Return [X, Y] of the center of cell containing provided text 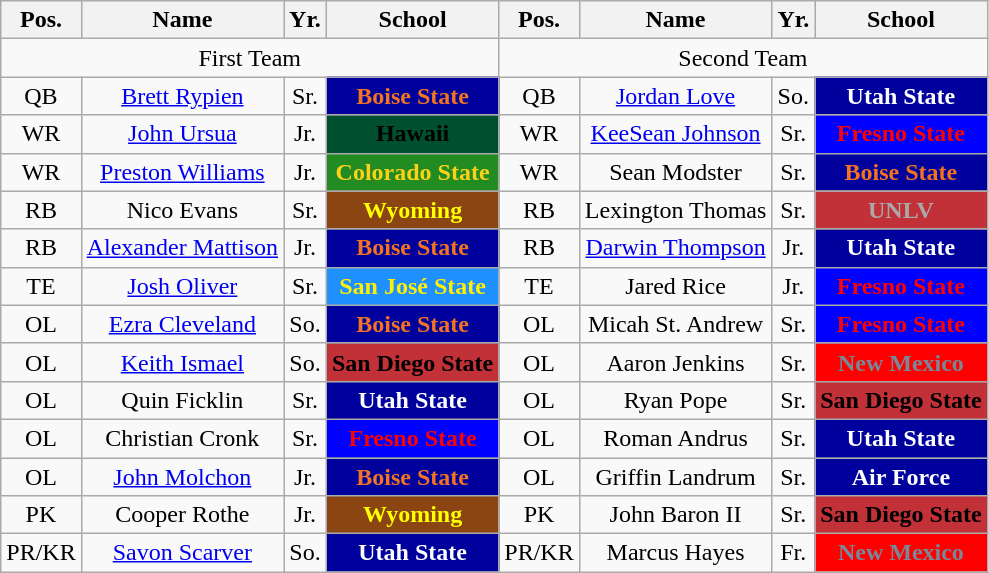
Nico Evans [182, 210]
KeeSean Johnson [676, 134]
UNLV [901, 210]
Second Team [743, 58]
First Team [250, 58]
Keith Ismael [182, 362]
Griffin Landrum [676, 477]
Micah St. Andrew [676, 324]
Air Force [901, 477]
Hawaii [412, 134]
Ezra Cleveland [182, 324]
Marcus Hayes [676, 553]
Ryan Pope [676, 400]
Josh Oliver [182, 286]
Darwin Thompson [676, 248]
John Molchon [182, 477]
Brett Rypien [182, 96]
Aaron Jenkins [676, 362]
John Ursua [182, 134]
John Baron II [676, 515]
Sean Modster [676, 172]
Lexington Thomas [676, 210]
San José State [412, 286]
Savon Scarver [182, 553]
Colorado State [412, 172]
Cooper Rothe [182, 515]
Roman Andrus [676, 438]
Fr. [794, 553]
Jared Rice [676, 286]
Quin Ficklin [182, 400]
Preston Williams [182, 172]
Christian Cronk [182, 438]
Alexander Mattison [182, 248]
Jordan Love [676, 96]
